Scan for the cell matching the given text and deliver its (x, y) coordinate at center. 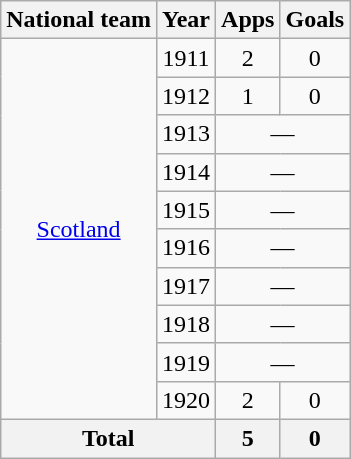
1915 (186, 210)
5 (248, 438)
1918 (186, 324)
1916 (186, 248)
1919 (186, 362)
1913 (186, 134)
Total (108, 438)
1912 (186, 96)
1 (248, 96)
Goals (315, 20)
National team (79, 20)
1920 (186, 400)
Scotland (79, 230)
1917 (186, 286)
Apps (248, 20)
1911 (186, 58)
Year (186, 20)
1914 (186, 172)
